Find where the given text appears and provide that cell's center as (X, Y) coordinate. 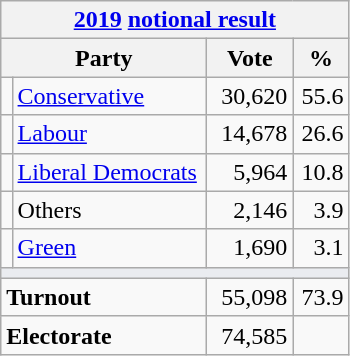
% (321, 58)
1,690 (250, 248)
30,620 (250, 96)
26.6 (321, 134)
10.8 (321, 172)
14,678 (250, 134)
Green (110, 248)
Labour (110, 134)
2019 notional result (175, 20)
Vote (250, 58)
Conservative (110, 96)
Electorate (104, 335)
Others (110, 210)
73.9 (321, 297)
55.6 (321, 96)
3.1 (321, 248)
3.9 (321, 210)
Liberal Democrats (110, 172)
74,585 (250, 335)
55,098 (250, 297)
Turnout (104, 297)
Party (104, 58)
2,146 (250, 210)
5,964 (250, 172)
